For the text-containing cell, return its midpoint in (x, y) coordinate format. 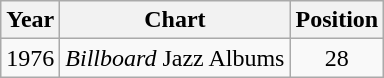
Year (30, 20)
Billboard Jazz Albums (175, 58)
1976 (30, 58)
Chart (175, 20)
Position (337, 20)
28 (337, 58)
